Pinpoint the cell where the given text exists, returning its [X, Y] midpoint coordinate. 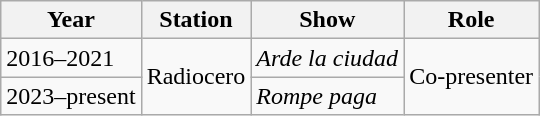
2016–2021 [71, 58]
Station [196, 20]
Year [71, 20]
2023–present [71, 96]
Show [328, 20]
Co-presenter [472, 77]
Rompe paga [328, 96]
Role [472, 20]
Radiocero [196, 77]
Arde la ciudad [328, 58]
